Locate the cell with the specified text and output its (x, y) center coordinate. 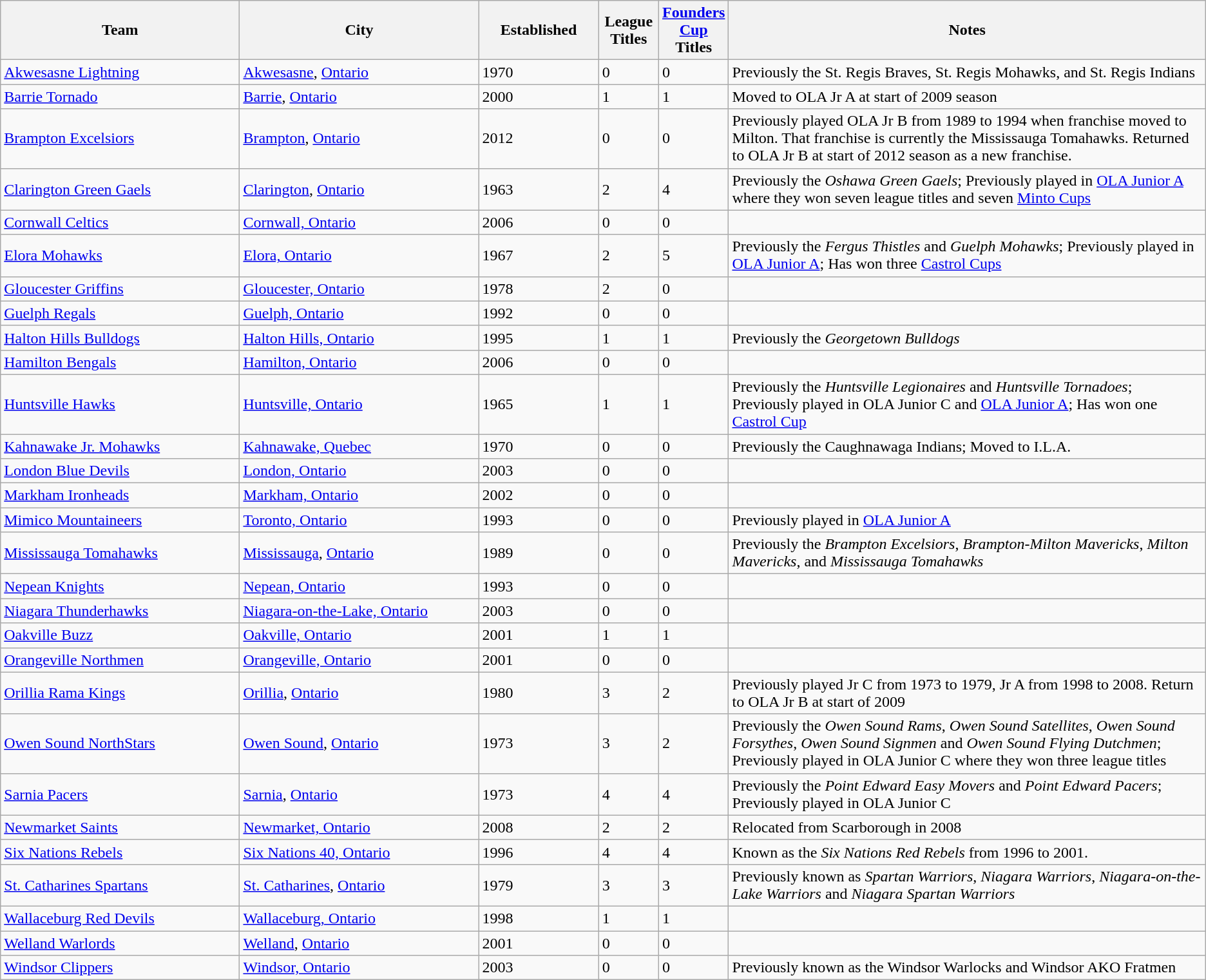
Founders Cup Titles (694, 30)
Previously the Oshawa Green Gaels; Previously played in OLA Junior A where they won seven league titles and seven Minto Cups (967, 189)
2002 (539, 495)
Team (120, 30)
Newmarket Saints (120, 827)
Kahnawake Jr. Mohawks (120, 447)
Previously the Brampton Excelsiors, Brampton-Milton Mavericks, Milton Mavericks, and Mississauga Tomahawks (967, 553)
Guelph, Ontario (359, 313)
Oakville, Ontario (359, 635)
Previously the Fergus Thistles and Guelph Mohawks; Previously played in OLA Junior A; Has won three Castrol Cups (967, 255)
St. Catharines Spartans (120, 885)
1996 (539, 852)
Elora Mohawks (120, 255)
Cornwall Celtics (120, 222)
Akwesasne, Ontario (359, 72)
Sarnia, Ontario (359, 794)
Welland, Ontario (359, 943)
Relocated from Scarborough in 2008 (967, 827)
1989 (539, 553)
1965 (539, 404)
Kahnawake, Quebec (359, 447)
Hamilton, Ontario (359, 362)
Brampton Excelsiors (120, 139)
Toronto, Ontario (359, 520)
Nepean, Ontario (359, 586)
Previously known as the Windsor Warlocks and Windsor AKO Fratmen (967, 968)
Sarnia Pacers (120, 794)
Mississauga Tomahawks (120, 553)
League Titles (629, 30)
Welland Warlords (120, 943)
Known as the Six Nations Red Rebels from 1996 to 2001. (967, 852)
Previously known as Spartan Warriors, Niagara Warriors, Niagara-on-the-Lake Warriors and Niagara Spartan Warriors (967, 885)
Clarington Green Gaels (120, 189)
Previously the St. Regis Braves, St. Regis Mohawks, and St. Regis Indians (967, 72)
Brampton, Ontario (359, 139)
Huntsville, Ontario (359, 404)
Mimico Mountaineers (120, 520)
Six Nations Rebels (120, 852)
1963 (539, 189)
1980 (539, 693)
Guelph Regals (120, 313)
Six Nations 40, Ontario (359, 852)
Gloucester Griffins (120, 289)
1967 (539, 255)
St. Catharines, Ontario (359, 885)
Previously the Point Edward Easy Movers and Point Edward Pacers; Previously played in OLA Junior C (967, 794)
1998 (539, 918)
Windsor, Ontario (359, 968)
Clarington, Ontario (359, 189)
Previously the Huntsville Legionaires and Huntsville Tornadoes; Previously played in OLA Junior C and OLA Junior A; Has won one Castrol Cup (967, 404)
Orangeville Northmen (120, 660)
Barrie, Ontario (359, 97)
Orillia Rama Kings (120, 693)
Wallaceburg, Ontario (359, 918)
Previously played in OLA Junior A (967, 520)
Mississauga, Ontario (359, 553)
1995 (539, 338)
Newmarket, Ontario (359, 827)
2008 (539, 827)
Established (539, 30)
Niagara Thunderhawks (120, 611)
London, Ontario (359, 471)
Windsor Clippers (120, 968)
City (359, 30)
2012 (539, 139)
5 (694, 255)
Notes (967, 30)
1978 (539, 289)
2000 (539, 97)
Orillia, Ontario (359, 693)
1979 (539, 885)
Gloucester, Ontario (359, 289)
Previously played Jr C from 1973 to 1979, Jr A from 1998 to 2008. Return to OLA Jr B at start of 2009 (967, 693)
Elora, Ontario (359, 255)
Orangeville, Ontario (359, 660)
Halton Hills Bulldogs (120, 338)
Akwesasne Lightning (120, 72)
Halton Hills, Ontario (359, 338)
Nepean Knights (120, 586)
Oakville Buzz (120, 635)
London Blue Devils (120, 471)
1992 (539, 313)
Previously the Georgetown Bulldogs (967, 338)
Wallaceburg Red Devils (120, 918)
Markham Ironheads (120, 495)
Moved to OLA Jr A at start of 2009 season (967, 97)
Owen Sound NorthStars (120, 744)
Niagara-on-the-Lake, Ontario (359, 611)
Owen Sound, Ontario (359, 744)
Huntsville Hawks (120, 404)
Previously the Caughnawaga Indians; Moved to I.L.A. (967, 447)
Cornwall, Ontario (359, 222)
Barrie Tornado (120, 97)
Markham, Ontario (359, 495)
Hamilton Bengals (120, 362)
